Scan for the cell matching the given text and deliver its [X, Y] coordinate at center. 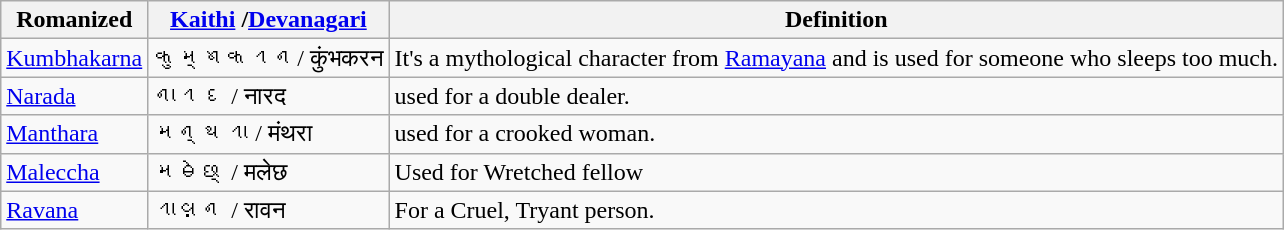
𑂧𑂪𑂵𑂓𑂹 / मलेछ [268, 172]
𑂩𑂰𑂫𑂢 / रावन [268, 210]
Kaithi /Devanagari [268, 20]
𑂧𑂢𑂹𑂟𑂩𑂰 / मंथरा [268, 134]
Romanized [74, 20]
Narada [74, 96]
Ravana [74, 210]
𑂍𑂳𑂧𑂹𑂦𑂍𑂩𑂢/ कुंभकरन [268, 58]
For a Cruel, Tryant person. [836, 210]
It's a mythological character from Ramayana and is used for someone who sleeps too much. [836, 58]
Kumbhakarna [74, 58]
used for a crooked woman. [836, 134]
used for a double dealer. [836, 96]
Used for Wretched fellow [836, 172]
Manthara [74, 134]
𑂢𑂰𑂩𑂠 / नारद [268, 96]
Definition [836, 20]
Maleccha [74, 172]
